Search for the cell housing the specified text and yield its [x, y] center coordinate. 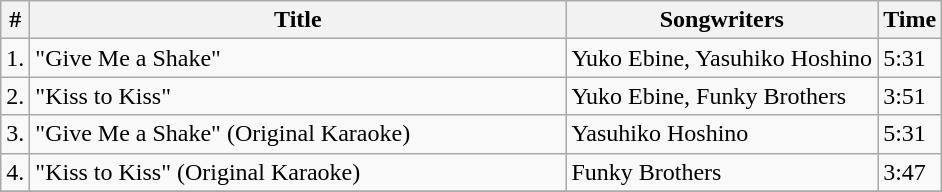
Songwriters [722, 20]
2. [16, 96]
Yasuhiko Hoshino [722, 134]
3. [16, 134]
"Give Me a Shake" (Original Karaoke) [298, 134]
Title [298, 20]
3:51 [910, 96]
"Kiss to Kiss" [298, 96]
3:47 [910, 172]
Yuko Ebine, Yasuhiko Hoshino [722, 58]
Yuko Ebine, Funky Brothers [722, 96]
Funky Brothers [722, 172]
4. [16, 172]
Time [910, 20]
"Give Me a Shake" [298, 58]
1. [16, 58]
# [16, 20]
"Kiss to Kiss" (Original Karaoke) [298, 172]
